Search for the cell housing the specified text and yield its [x, y] center coordinate. 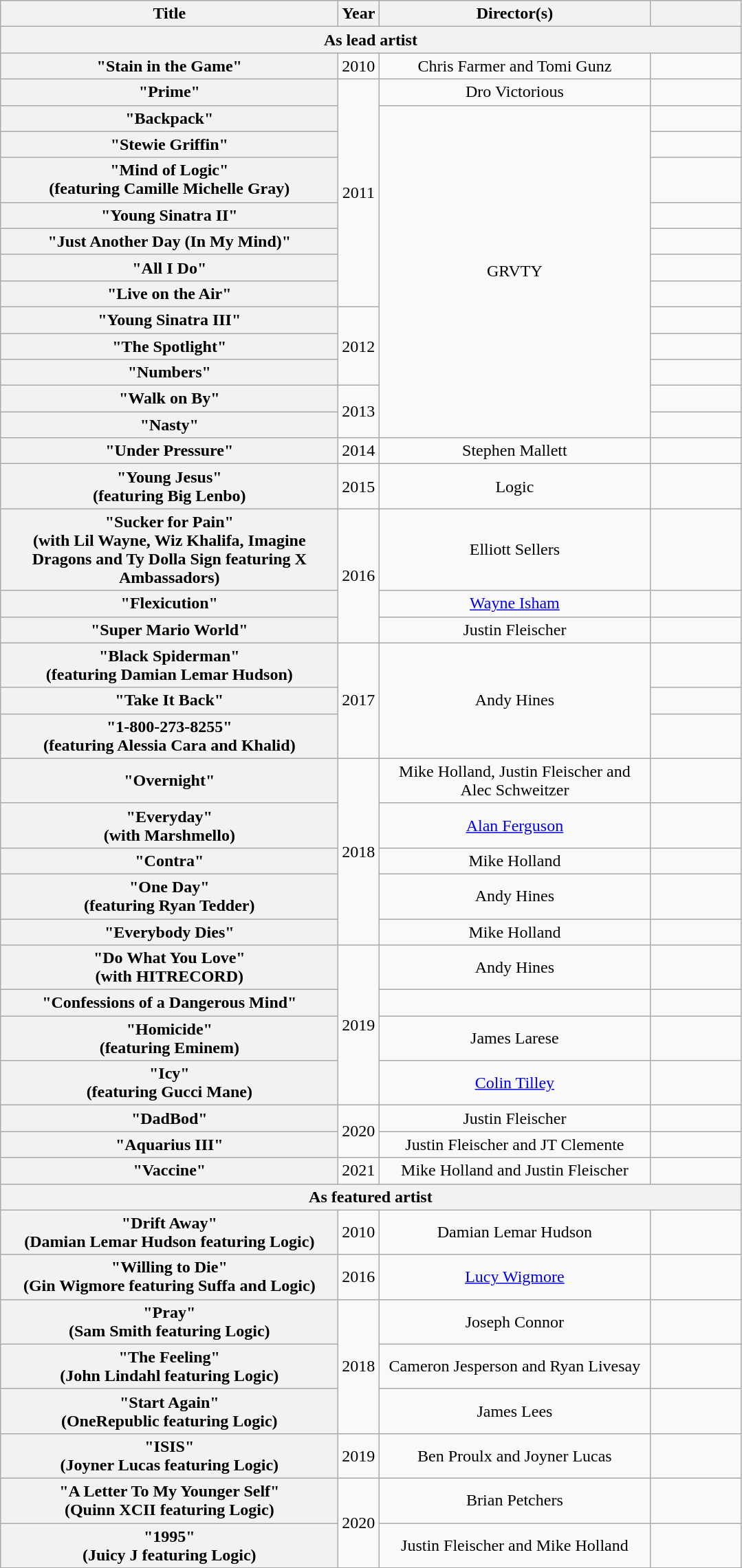
2012 [359, 346]
"Black Spiderman"(featuring Damian Lemar Hudson) [169, 665]
"Under Pressure" [169, 451]
"Pray"(Sam Smith featuring Logic) [169, 1321]
"One Day"(featuring Ryan Tedder) [169, 896]
"Young Jesus"(featuring Big Lenbo) [169, 487]
2017 [359, 700]
Alan Ferguson [514, 825]
Dro Victorious [514, 92]
"Live on the Air" [169, 294]
As featured artist [371, 1197]
2015 [359, 487]
"A Letter To My Younger Self"(Quinn XCII featuring Logic) [169, 1500]
"Just Another Day (In My Mind)" [169, 241]
"Stain in the Game" [169, 66]
Mike Holland and Justin Fleischer [514, 1171]
Wayne Isham [514, 604]
"Do What You Love"(with HITRECORD) [169, 968]
2013 [359, 412]
"Nasty" [169, 425]
"Vaccine" [169, 1171]
Damian Lemar Hudson [514, 1232]
Justin Fleischer and JT Clemente [514, 1145]
As lead artist [371, 40]
Colin Tilley [514, 1083]
"Numbers" [169, 373]
"1-800-273-8255"(featuring Alessia Cara and Khalid) [169, 736]
Mike Holland, Justin Fleischer and Alec Schweitzer [514, 781]
Chris Farmer and Tomi Gunz [514, 66]
Logic [514, 487]
"Walk on By" [169, 399]
GRVTY [514, 272]
2014 [359, 451]
Elliott Sellers [514, 550]
James Lees [514, 1411]
"Icy"(featuring Gucci Mane) [169, 1083]
"Everybody Dies" [169, 931]
"ISIS"(Joyner Lucas featuring Logic) [169, 1456]
"Mind of Logic"(featuring Camille Michelle Gray) [169, 180]
"DadBod" [169, 1118]
"Start Again"(OneRepublic featuring Logic) [169, 1411]
"Contra" [169, 861]
Justin Fleischer and Mike Holland [514, 1545]
"Drift Away"(Damian Lemar Hudson featuring Logic) [169, 1232]
"Young Sinatra III" [169, 320]
"All I Do" [169, 267]
"Homicide"(featuring Eminem) [169, 1038]
"Aquarius III" [169, 1145]
"The Feeling"(John Lindahl featuring Logic) [169, 1367]
Brian Petchers [514, 1500]
Ben Proulx and Joyner Lucas [514, 1456]
"Flexicution" [169, 604]
"The Spotlight" [169, 346]
2011 [359, 193]
"Stewie Griffin" [169, 144]
"Everyday"(with Marshmello) [169, 825]
"Overnight" [169, 781]
Director(s) [514, 14]
Cameron Jesperson and Ryan Livesay [514, 1367]
Title [169, 14]
"Willing to Die"(Gin Wigmore featuring Suffa and Logic) [169, 1277]
"Super Mario World" [169, 630]
"Young Sinatra II" [169, 215]
Year [359, 14]
James Larese [514, 1038]
"Backpack" [169, 118]
"Confessions of a Dangerous Mind" [169, 1003]
"1995"(Juicy J featuring Logic) [169, 1545]
Lucy Wigmore [514, 1277]
"Prime" [169, 92]
Stephen Mallett [514, 451]
Joseph Connor [514, 1321]
"Take It Back" [169, 700]
"Sucker for Pain"(with Lil Wayne, Wiz Khalifa, Imagine Dragons and Ty Dolla Sign featuring X Ambassadors) [169, 550]
2021 [359, 1171]
